Scan for the cell matching the given text and deliver its (x, y) coordinate at center. 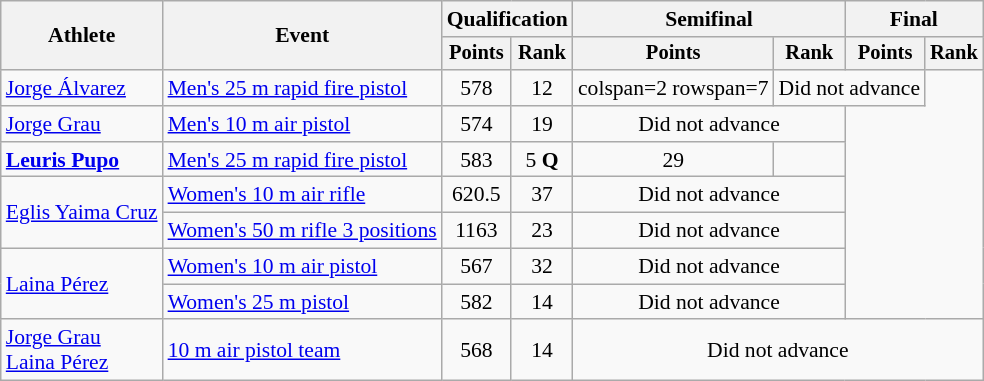
5 Q (542, 160)
Jorge Álvarez (82, 88)
32 (542, 267)
Event (302, 36)
23 (542, 231)
Women's 50 m rifle 3 positions (302, 231)
Final (914, 19)
29 (674, 160)
19 (542, 124)
Jorge Grau (82, 124)
620.5 (476, 195)
Women's 10 m air pistol (302, 267)
Jorge GrauLaina Pérez (82, 350)
Eglis Yaima Cruz (82, 212)
Laina Pérez (82, 284)
Athlete (82, 36)
Women's 10 m air rifle (302, 195)
Leuris Pupo (82, 160)
12 (542, 88)
10 m air pistol team (302, 350)
37 (542, 195)
Women's 25 m pistol (302, 302)
574 (476, 124)
568 (476, 350)
colspan=2 rowspan=7 (674, 88)
578 (476, 88)
Qualification (508, 19)
582 (476, 302)
567 (476, 267)
Semifinal (709, 19)
1163 (476, 231)
583 (476, 160)
Men's 10 m air pistol (302, 124)
